Find where the given text appears and provide that cell's center as (X, Y) coordinate. 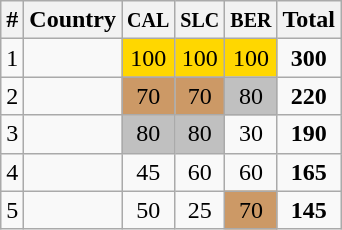
220 (309, 96)
30 (251, 134)
300 (309, 58)
CAL (148, 20)
145 (309, 210)
BER (251, 20)
165 (309, 172)
3 (12, 134)
190 (309, 134)
2 (12, 96)
1 (12, 58)
Total (309, 20)
25 (200, 210)
45 (148, 172)
Country (73, 20)
4 (12, 172)
5 (12, 210)
50 (148, 210)
# (12, 20)
SLC (200, 20)
